Pinpoint the cell where the given text exists, returning its (x, y) midpoint coordinate. 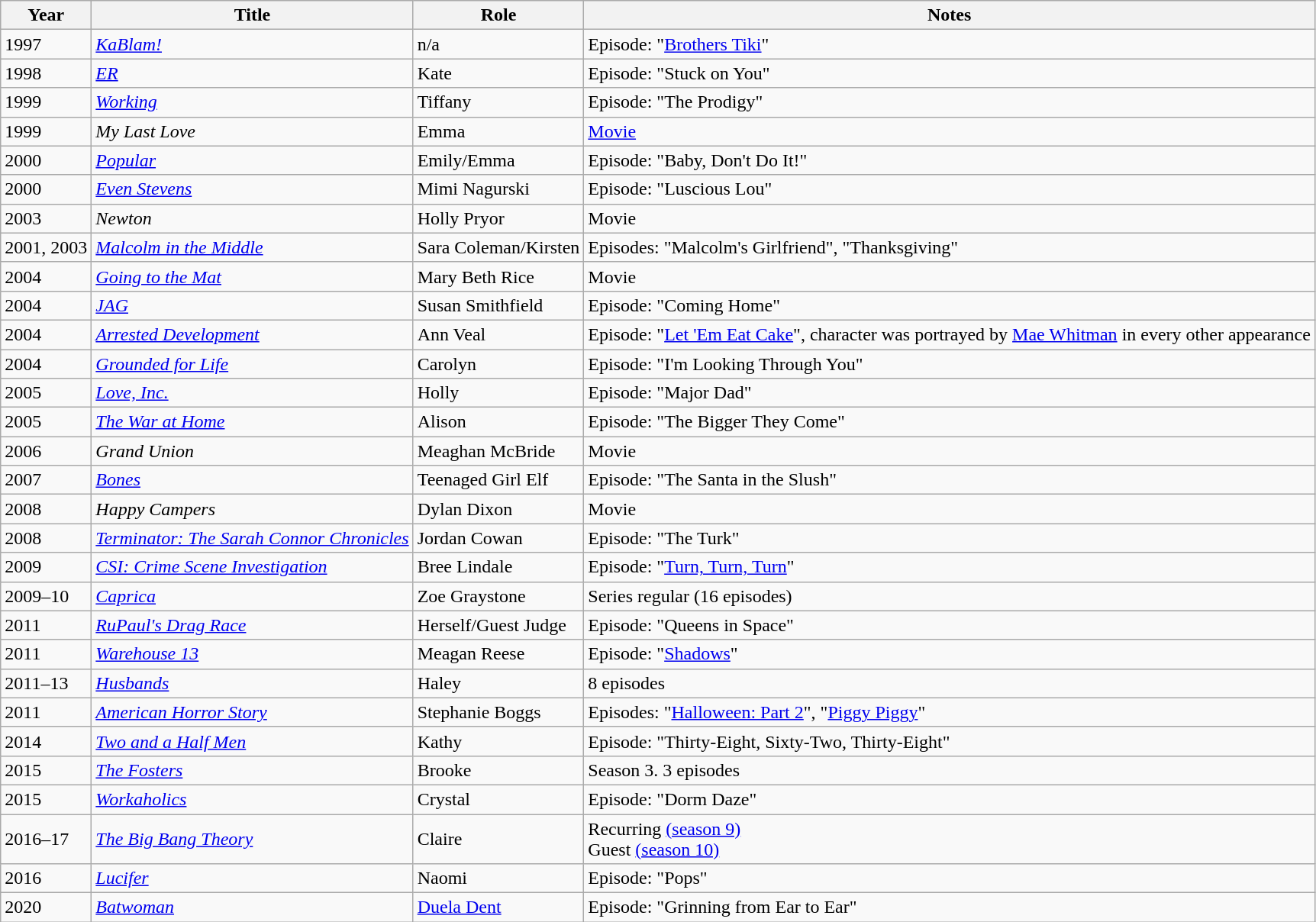
Going to the Mat (252, 276)
2001, 2003 (46, 247)
JAG (252, 305)
Meagan Reese (498, 654)
Episode: "Dorm Daze" (950, 799)
Episode: "Baby, Don't Do It!" (950, 160)
Role (498, 15)
Carolyn (498, 364)
2009 (46, 567)
Emily/Emma (498, 160)
Workaholics (252, 799)
Grounded for Life (252, 364)
Kate (498, 73)
Haley (498, 683)
Claire (498, 838)
Episode: "Major Dad" (950, 393)
Episode: "I'm Looking Through You" (950, 364)
Malcolm in the Middle (252, 247)
Working (252, 102)
Popular (252, 160)
Episode: "Grinning from Ear to Ear" (950, 907)
8 episodes (950, 683)
Episode: "Shadows" (950, 654)
Episode: "Queens in Space" (950, 625)
Episodes: "Halloween: Part 2", "Piggy Piggy" (950, 712)
2016 (46, 878)
Emma (498, 131)
Naomi (498, 878)
Bree Lindale (498, 567)
RuPaul's Drag Race (252, 625)
Arrested Development (252, 334)
Caprica (252, 596)
Episode: "The Santa in the Slush" (950, 480)
Episode: "Pops" (950, 878)
KaBlam! (252, 44)
American Horror Story (252, 712)
Husbands (252, 683)
Episodes: "Malcolm's Girlfriend", "Thanksgiving" (950, 247)
The Fosters (252, 770)
Holly Pryor (498, 218)
Holly (498, 393)
ER (252, 73)
2020 (46, 907)
Happy Campers (252, 509)
The War at Home (252, 422)
1998 (46, 73)
Season 3. 3 episodes (950, 770)
Ann Veal (498, 334)
Series regular (16 episodes) (950, 596)
Alison (498, 422)
Bones (252, 480)
Episode: "Turn, Turn, Turn" (950, 567)
Warehouse 13 (252, 654)
Episode: "Stuck on You" (950, 73)
The Big Bang Theory (252, 838)
Duela Dent (498, 907)
Zoe Graystone (498, 596)
Recurring (season 9)Guest (season 10) (950, 838)
Herself/Guest Judge (498, 625)
Episode: "Coming Home" (950, 305)
2003 (46, 218)
Terminator: The Sarah Connor Chronicles (252, 538)
2006 (46, 451)
Two and a Half Men (252, 741)
Kathy (498, 741)
1997 (46, 44)
CSI: Crime Scene Investigation (252, 567)
Newton (252, 218)
2009–10 (46, 596)
Episode: "Let 'Em Eat Cake", character was portrayed by Mae Whitman in every other appearance (950, 334)
Grand Union (252, 451)
Notes (950, 15)
2011–13 (46, 683)
2007 (46, 480)
Episode: "Thirty-Eight, Sixty-Two, Thirty-Eight" (950, 741)
Lucifer (252, 878)
Episode: "Brothers Tiki" (950, 44)
Teenaged Girl Elf (498, 480)
Crystal (498, 799)
Tiffany (498, 102)
Batwoman (252, 907)
n/a (498, 44)
Mary Beth Rice (498, 276)
Brooke (498, 770)
Dylan Dixon (498, 509)
2016–17 (46, 838)
My Last Love (252, 131)
Episode: "The Prodigy" (950, 102)
Love, Inc. (252, 393)
Episode: "Luscious Lou" (950, 189)
Mimi Nagurski (498, 189)
Even Stevens (252, 189)
Episode: "The Bigger They Come" (950, 422)
Year (46, 15)
Sara Coleman/Kirsten (498, 247)
Stephanie Boggs (498, 712)
2014 (46, 741)
Susan Smithfield (498, 305)
Jordan Cowan (498, 538)
Title (252, 15)
Meaghan McBride (498, 451)
Episode: "The Turk" (950, 538)
